Return the (X, Y) coordinate for the center point of the cell that contains the specified text.  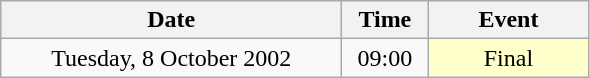
09:00 (385, 58)
Event (508, 20)
Tuesday, 8 October 2002 (172, 58)
Time (385, 20)
Date (172, 20)
Final (508, 58)
